Provide the (x, y) coordinate of the cell's center where the given text is located.  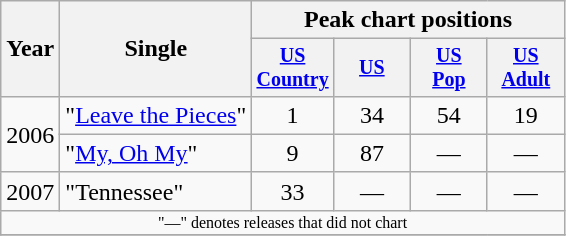
33 (293, 191)
"—" denotes releases that did not chart (283, 222)
"Leave the Pieces" (156, 115)
US (372, 68)
Year (30, 49)
"Tennessee" (156, 191)
"My, Oh My" (156, 153)
1 (293, 115)
Peak chart positions (408, 20)
Single (156, 49)
2007 (30, 191)
87 (372, 153)
USPop (448, 68)
2006 (30, 134)
US Country (293, 68)
19 (526, 115)
54 (448, 115)
34 (372, 115)
USAdult (526, 68)
9 (293, 153)
